Pinpoint the cell where the given text exists, returning its (x, y) midpoint coordinate. 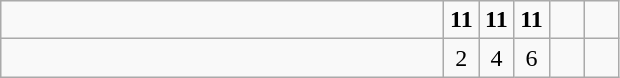
6 (532, 58)
4 (496, 58)
2 (462, 58)
